Provide the (x, y) coordinate of the cell's center where the given text is located.  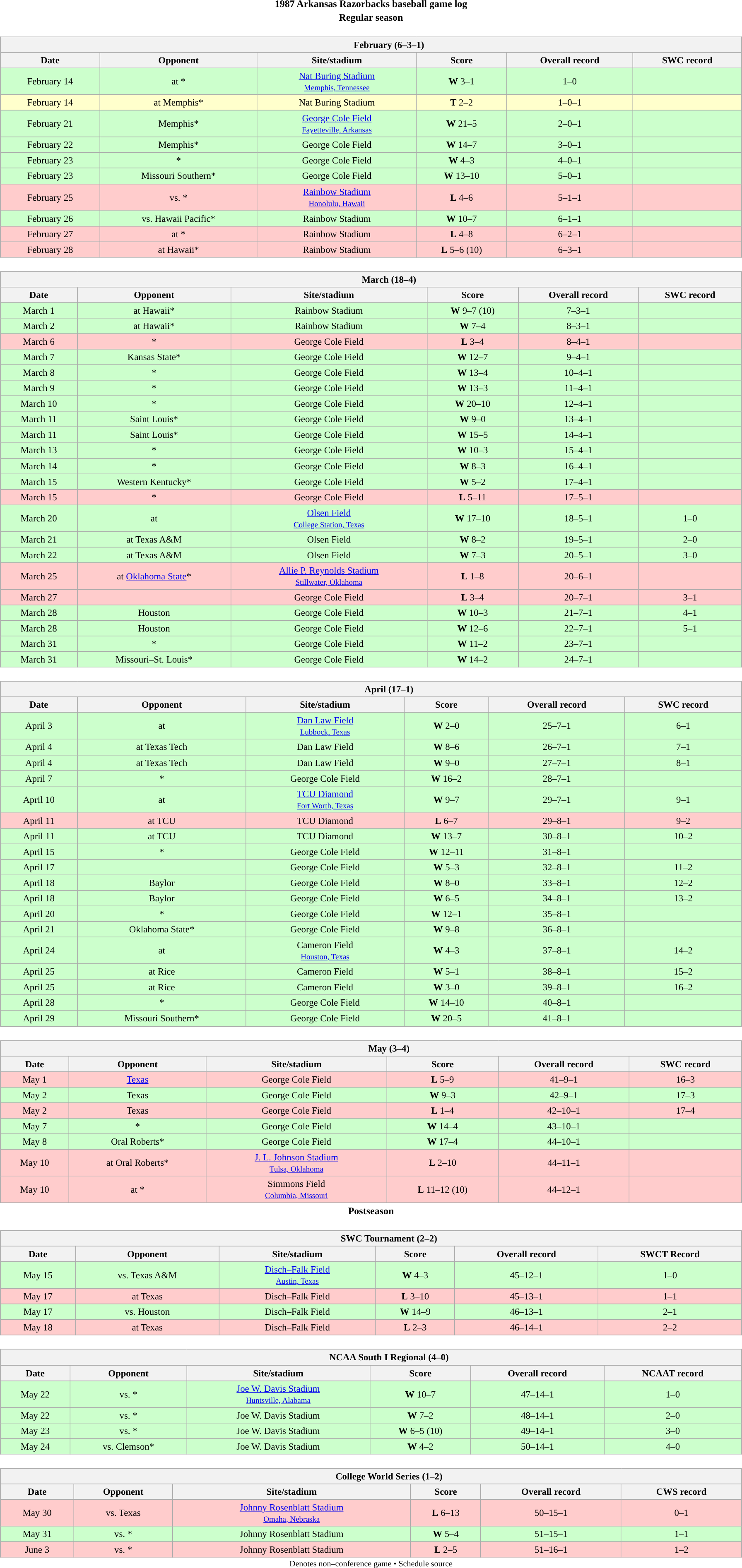
5–0–1 (570, 176)
51–15–1 (551, 1534)
10–2 (683, 836)
Dan Law FieldLubbock, Texas (325, 726)
Nat Buring StadiumMemphis, Tennessee (337, 81)
16–3 (686, 1079)
May 30 (37, 1513)
Nat Buring Stadium (337, 103)
45–13–1 (526, 1297)
February 28 (51, 250)
42–10–1 (564, 1110)
41–9–1 (564, 1079)
Oral Roberts* (137, 1142)
W 5–4 (446, 1534)
31–8–1 (557, 852)
9–2 (683, 821)
W 14–2 (473, 660)
L 1–4 (443, 1110)
Western Kentucky* (154, 482)
48–14–1 (537, 1415)
1–2 (682, 1549)
W 13–4 (473, 372)
5–1 (690, 628)
vs. Texas (123, 1513)
George Cole FieldFayetteville, Arkansas (337, 124)
March 13 (39, 450)
W 13–3 (473, 388)
42–9–1 (564, 1095)
L 2–5 (446, 1549)
March 27 (39, 597)
6–3–1 (570, 250)
33–8–1 (557, 883)
0–1 (682, 1513)
11–2 (683, 867)
38–8–1 (557, 972)
51–16–1 (551, 1549)
6–2–1 (570, 234)
at Memphis* (179, 103)
3–1 (690, 597)
L 5–9 (443, 1079)
21–7–1 (578, 613)
L 6–7 (446, 821)
8–3–1 (578, 326)
March 21 (39, 539)
39–8–1 (557, 987)
W 5–1 (446, 972)
W 12–11 (446, 852)
May 31 (37, 1534)
20–5–1 (578, 555)
March 1 (39, 310)
W 9–8 (446, 929)
May 15 (38, 1275)
17–5–1 (578, 497)
Disch–Falk FieldAustin, Texas (297, 1275)
12–4–1 (578, 404)
45–12–1 (526, 1275)
NCAAT record (673, 1373)
L 4–6 (461, 197)
TCU DiamondFort Worth, Texas (325, 800)
vs. Houston (147, 1312)
April 28 (39, 1003)
W 5–2 (473, 482)
T 2–2 (461, 103)
L 3–10 (416, 1297)
W 14–7 (461, 145)
50–15–1 (551, 1513)
April 21 (39, 929)
24–7–1 (578, 660)
W 6–5 (446, 898)
14–4–1 (578, 435)
W 9–7 (446, 800)
May 18 (38, 1328)
7–1 (683, 747)
9–4–1 (578, 357)
16–4–1 (578, 466)
L 4–8 (461, 234)
14–2 (683, 951)
Olsen FieldCollege Station, Texas (329, 518)
37–8–1 (557, 951)
47–14–1 (537, 1394)
32–8–1 (557, 867)
W 8–3 (473, 466)
May 8 (35, 1142)
18–5–1 (578, 518)
8–4–1 (578, 341)
W 21–5 (461, 124)
W 4–2 (420, 1446)
June 3 (37, 1549)
February (6–3–1) (371, 45)
W 20–5 (446, 1018)
May 7 (35, 1126)
2–0–1 (570, 124)
W 3–1 (461, 81)
February 26 (51, 219)
March 7 (39, 357)
February 22 (51, 145)
Missouri–St. Louis* (154, 660)
May 24 (36, 1446)
February 21 (51, 124)
March 10 (39, 404)
April 24 (39, 951)
41–8–1 (557, 1018)
W 6–5 (10) (420, 1431)
W 8–2 (473, 539)
NCAA South I Regional (4–0) (371, 1357)
17–4 (686, 1110)
W 8–0 (446, 883)
April 17 (39, 867)
W 12–6 (473, 628)
Oklahoma State* (162, 929)
26–7–1 (557, 747)
February 27 (51, 234)
17–4–1 (578, 482)
W 9–7 (10) (473, 310)
Allie P. Reynolds StadiumStillwater, Oklahoma (329, 576)
44–12–1 (564, 1189)
J. L. Johnson StadiumTulsa, Oklahoma (296, 1163)
W 14–9 (416, 1312)
50–14–1 (537, 1446)
April 20 (39, 914)
5–1–1 (570, 197)
W 17–4 (443, 1142)
CWS record (682, 1492)
April 7 (39, 778)
W 14–10 (446, 1003)
6–1–1 (570, 219)
15–4–1 (578, 450)
4–0–1 (570, 161)
44–11–1 (564, 1163)
44–10–1 (564, 1142)
March 8 (39, 372)
May 1 (35, 1079)
Rainbow StadiumHonolulu, Hawaii (337, 197)
7–3–1 (578, 310)
13–2 (683, 898)
W 16–2 (446, 778)
L 5–11 (473, 497)
March 2 (39, 326)
vs. Clemson* (128, 1446)
Johnny Rosenblatt StadiumOmaha, Nebraska (291, 1513)
10–4–1 (578, 372)
L 1–8 (473, 576)
L 6–13 (446, 1513)
Cameron FieldHouston, Texas (325, 951)
28–7–1 (557, 778)
27–7–1 (557, 763)
20–7–1 (578, 597)
vs. Hawaii Pacific* (179, 219)
W 8–6 (446, 747)
SWC Tournament (2–2) (371, 1239)
13–4–1 (578, 419)
March 9 (39, 388)
46–13–1 (526, 1312)
8–1 (683, 763)
L 11–12 (10) (443, 1189)
Joe W. Davis StadiumHuntsville, Alabama (278, 1394)
20–6–1 (578, 576)
L 2–3 (416, 1328)
W 7–2 (420, 1415)
15–2 (683, 972)
36–8–1 (557, 929)
March 20 (39, 518)
L 5–6 (10) (461, 250)
2–1 (670, 1312)
16–2 (683, 987)
W 9–3 (443, 1095)
May (3–4) (371, 1048)
March 22 (39, 555)
12–2 (683, 883)
25–7–1 (557, 726)
W 17–10 (473, 518)
43–10–1 (564, 1126)
W 14–4 (443, 1126)
W 20–10 (473, 404)
40–8–1 (557, 1003)
1–0–1 (570, 103)
April 29 (39, 1018)
11–4–1 (578, 388)
W 7–3 (473, 555)
March 25 (39, 576)
April 15 (39, 852)
3–0–1 (570, 145)
30–8–1 (557, 836)
17–3 (686, 1095)
W 7–4 (473, 326)
2–2 (670, 1328)
35–8–1 (557, 914)
46–14–1 (526, 1328)
April 3 (39, 726)
March (18–4) (371, 279)
at Oklahoma State* (154, 576)
6–1 (683, 726)
W 5–3 (446, 867)
Kansas State* (154, 357)
34–8–1 (557, 898)
29–7–1 (557, 800)
4–0 (673, 1446)
vs. Texas A&M (147, 1275)
29–8–1 (557, 821)
9–1 (683, 800)
22–7–1 (578, 628)
23–7–1 (578, 644)
W 13–10 (461, 176)
April 10 (39, 800)
W 12–1 (446, 914)
W 2–0 (446, 726)
49–14–1 (537, 1431)
February 25 (51, 197)
College World Series (1–2) (371, 1476)
May 23 (36, 1431)
W 3–0 (446, 987)
April (17–1) (371, 689)
March 14 (39, 466)
L 2–10 (443, 1163)
19–5–1 (578, 539)
Simmons FieldColumbia, Missouri (296, 1189)
SWCT Record (670, 1254)
W 15–5 (473, 435)
March 6 (39, 341)
4–1 (690, 613)
W 12–7 (473, 357)
at Oral Roberts* (137, 1163)
W 11–2 (473, 644)
W 13–7 (446, 836)
